Pinpoint the cell where the given text exists, returning its [X, Y] midpoint coordinate. 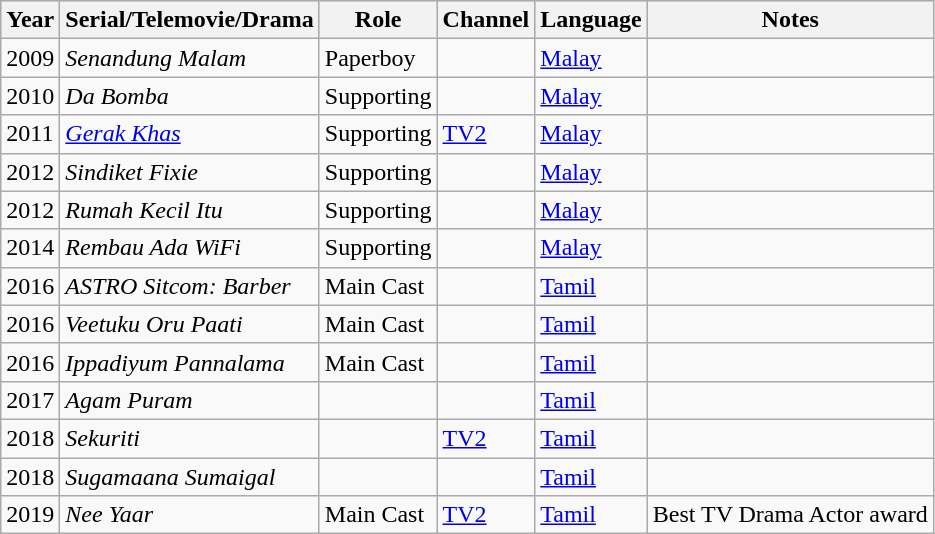
Rumah Kecil Itu [190, 210]
Agam Puram [190, 400]
Serial/Telemovie/Drama [190, 20]
Sekuriti [190, 438]
Sugamaana Sumaigal [190, 477]
Paperboy [378, 58]
2017 [30, 400]
2014 [30, 248]
ASTRO Sitcom: Barber [190, 286]
Channel [486, 20]
Nee Yaar [190, 515]
Language [591, 20]
2010 [30, 96]
Veetuku Oru Paati [190, 324]
2009 [30, 58]
Ippadiyum Pannalama [190, 362]
Gerak Khas [190, 134]
Sindiket Fixie [190, 172]
Rembau Ada WiFi [190, 248]
Notes [790, 20]
Best TV Drama Actor award [790, 515]
2019 [30, 515]
2011 [30, 134]
Senandung Malam [190, 58]
Role [378, 20]
Da Bomba [190, 96]
Year [30, 20]
